For the text-containing cell, return its midpoint in (x, y) coordinate format. 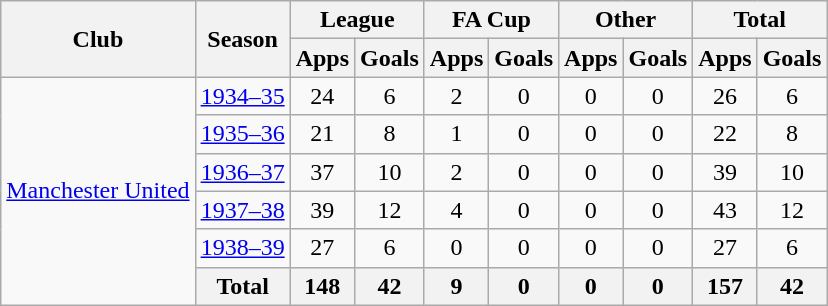
Season (242, 39)
Other (626, 20)
Manchester United (98, 191)
1937–38 (242, 210)
43 (725, 210)
League (357, 20)
157 (725, 286)
1934–35 (242, 96)
1 (456, 134)
4 (456, 210)
9 (456, 286)
1936–37 (242, 172)
1938–39 (242, 248)
26 (725, 96)
148 (322, 286)
24 (322, 96)
37 (322, 172)
Club (98, 39)
FA Cup (491, 20)
22 (725, 134)
21 (322, 134)
1935–36 (242, 134)
